Return the (X, Y) coordinate for the center point of the cell that contains the specified text.  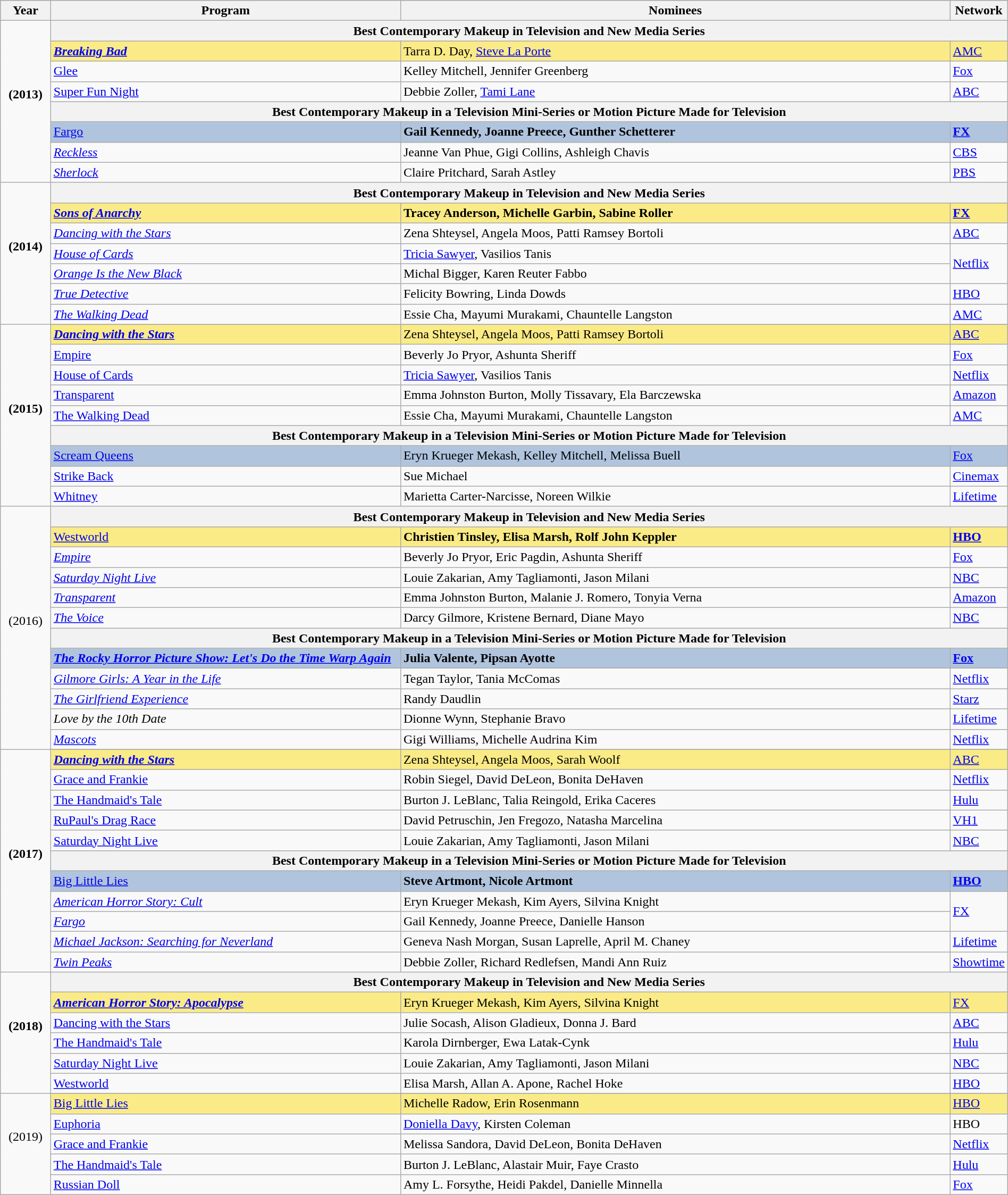
Beverly Jo Pryor, Eric Pagdin, Ashunta Sheriff (675, 557)
Felicity Bowring, Linda Dowds (675, 294)
Showtime (979, 962)
Mascots (225, 739)
Sons of Anarchy (225, 213)
(2013) (26, 102)
(2014) (26, 253)
Darcy Gilmore, Kristene Bernard, Diane Mayo (675, 618)
Network (979, 11)
Doniella Davy, Kirsten Coleman (675, 1124)
Scream Queens (225, 456)
Robin Siegel, David DeLeon, Bonita DeHaven (675, 780)
Tracey Anderson, Michelle Garbin, Sabine Roller (675, 213)
Jeanne Van Phue, Gigi Collins, Ashleigh Chavis (675, 152)
(2015) (26, 416)
Christien Tinsley, Elisa Marsh, Rolf John Keppler (675, 537)
Program (225, 11)
Elisa Marsh, Allan A. Apone, Rachel Hoke (675, 1083)
Burton J. LeBlanc, Alastair Muir, Faye Crasto (675, 1164)
Tarra D. Day, Steve La Porte (675, 51)
Year (26, 11)
Debbie Zoller, Richard Redlefsen, Mandi Ann Ruiz (675, 962)
Dionne Wynn, Stephanie Bravo (675, 719)
Melissa Sandora, David DeLeon, Bonita DeHaven (675, 1144)
Zena Shteysel, Angela Moos, Sarah Woolf (675, 759)
Gail Kennedy, Joanne Preece, Danielle Hanson (675, 922)
American Horror Story: Apocalypse (225, 1002)
Sue Michael (675, 476)
(2016) (26, 628)
Michal Bigger, Karen Reuter Fabbo (675, 274)
(2019) (26, 1144)
Starz (979, 699)
Burton J. LeBlanc, Talia Reingold, Erika Caceres (675, 800)
Euphoria (225, 1124)
Michael Jackson: Searching for Neverland (225, 942)
Twin Peaks (225, 962)
American Horror Story: Cult (225, 901)
Glee (225, 71)
The Voice (225, 618)
PBS (979, 172)
Gail Kennedy, Joanne Preece, Gunther Schetterer (675, 132)
Sherlock (225, 172)
Reckless (225, 152)
Emma Johnston Burton, Malanie J. Romero, Tonyia Verna (675, 598)
Debbie Zoller, Tami Lane (675, 91)
Love by the 10th Date (225, 719)
VH1 (979, 820)
(2017) (26, 860)
Julie Socash, Alison Gladieux, Donna J. Bard (675, 1023)
The Rocky Horror Picture Show: Let's Do the Time Warp Again (225, 658)
Cinemax (979, 476)
Nominees (675, 11)
Strike Back (225, 476)
Orange Is the New Black (225, 274)
Julia Valente, Pipsan Ayotte (675, 658)
Claire Pritchard, Sarah Astley (675, 172)
RuPaul's Drag Race (225, 820)
Michelle Radow, Erin Rosenmann (675, 1104)
Kelley Mitchell, Jennifer Greenberg (675, 71)
CBS (979, 152)
Gilmore Girls: A Year in the Life (225, 679)
Geneva Nash Morgan, Susan Laprelle, April M. Chaney (675, 942)
Eryn Krueger Mekash, Kelley Mitchell, Melissa Buell (675, 456)
Emma Johnston Burton, Molly Tissavary, Ela Barczewska (675, 395)
The Girlfriend Experience (225, 699)
(2018) (26, 1033)
Beverly Jo Pryor, Ashunta Sheriff (675, 355)
True Detective (225, 294)
Breaking Bad (225, 51)
Randy Daudlin (675, 699)
Gigi Williams, Michelle Audrina Kim (675, 739)
Karola Dirnberger, Ewa Latak-Cynk (675, 1043)
Tegan Taylor, Tania McComas (675, 679)
Russian Doll (225, 1184)
David Petruschin, Jen Fregozo, Natasha Marcelina (675, 820)
Marietta Carter-Narcisse, Noreen Wilkie (675, 496)
Amy L. Forsythe, Heidi Pakdel, Danielle Minnella (675, 1184)
Whitney (225, 496)
Steve Artmont, Nicole Artmont (675, 881)
Super Fun Night (225, 91)
